Locate the cell with the specified text and output its [X, Y] center coordinate. 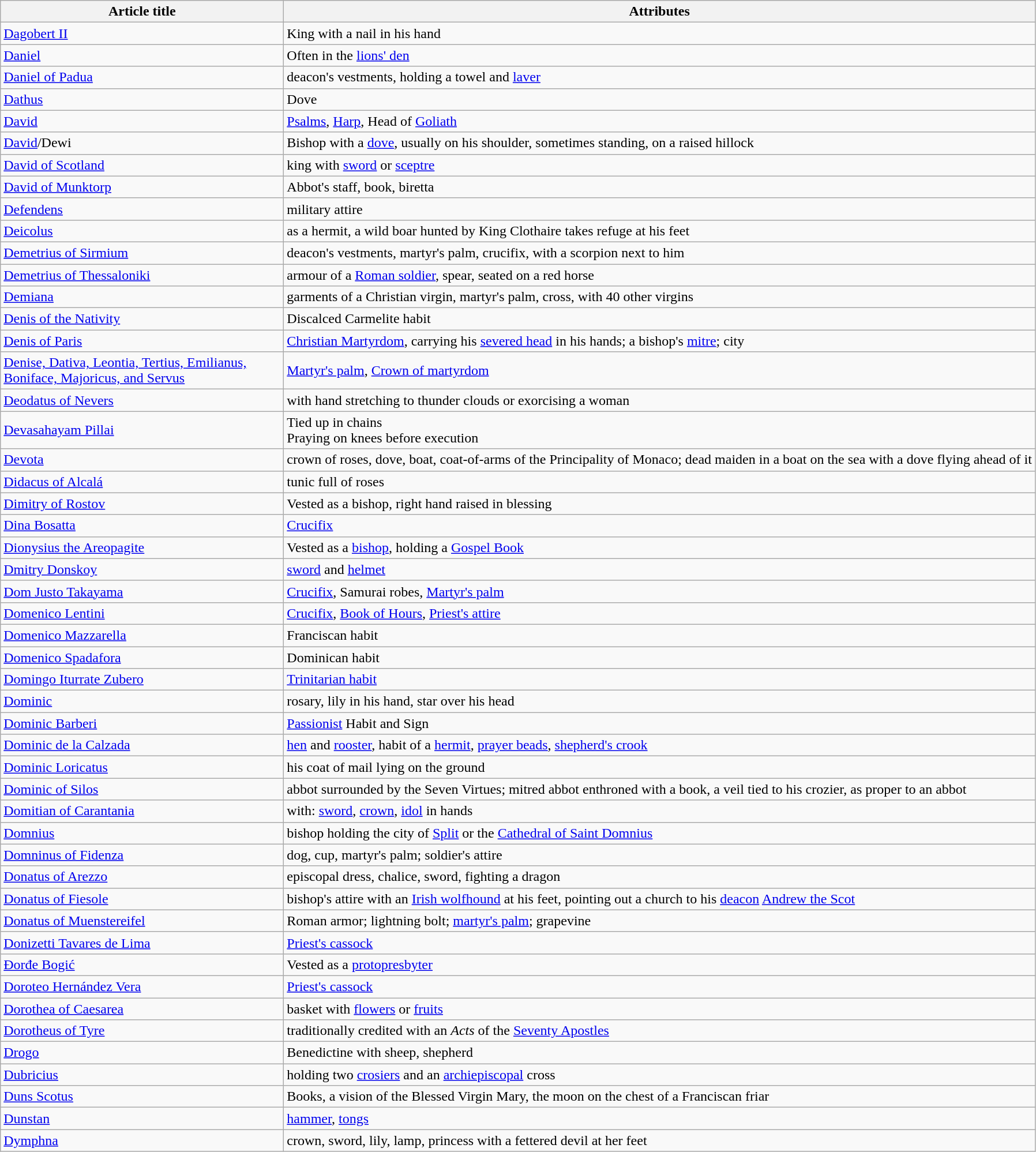
sword and helmet [660, 569]
Tied up in chainsPraying on knees before execution [660, 430]
Drogo [142, 1053]
Donatus of Arezzo [142, 877]
Daniel of Padua [142, 77]
Doroteo Hernández Vera [142, 986]
his coat of mail lying on the ground [660, 767]
Crucifix [660, 526]
Dunstan [142, 1119]
Dominic Barberi [142, 723]
Domenico Lentini [142, 613]
David [142, 121]
Deicolus [142, 231]
Domingo Iturrate Zubero [142, 680]
dog, cup, martyr's palm; soldier's attire [660, 855]
Donatus of Fiesole [142, 899]
Dominic of Silos [142, 789]
hammer, tongs [660, 1119]
King with a nail in his hand [660, 33]
Daniel [142, 55]
Duns Scotus [142, 1097]
Dom Justo Takayama [142, 591]
crown, sword, lily, lamp, princess with a fettered devil at her feet [660, 1140]
Christian Martyrdom, carrying his severed head in his hands; a bishop's mitre; city [660, 341]
David/Dewi [142, 143]
armour of a Roman soldier, spear, seated on a red horse [660, 275]
Martyr's palm, Crown of martyrdom [660, 370]
with hand stretching to thunder clouds or exorcising a woman [660, 400]
Books, a vision of the Blessed Virgin Mary, the moon on the chest of a Franciscan friar [660, 1097]
basket with flowers or fruits [660, 1009]
Dubricius [142, 1075]
military attire [660, 209]
Vested as a bishop, holding a Gospel Book [660, 547]
Denis of the Nativity [142, 319]
Crucifix, Book of Hours, Priest's attire [660, 613]
Domenico Mazzarella [142, 635]
Vested as a protopresbyter [660, 965]
Dominican habit [660, 657]
Demetrius of Thessaloniki [142, 275]
Trinitarian habit [660, 680]
Passionist Habit and Sign [660, 723]
Denis of Paris [142, 341]
Psalms, Harp, Head of Goliath [660, 121]
Donatus of Muenstereifel [142, 921]
Devasahayam Pillai [142, 430]
Attributes [660, 12]
Dimitry of Rostov [142, 504]
Donizetti Tavares de Lima [142, 943]
Article title [142, 12]
Didacus of Alcalá [142, 482]
David of Munktorp [142, 187]
Defendens [142, 209]
garments of a Christian virgin, martyr's palm, cross, with 40 other virgins [660, 297]
Devota [142, 460]
Denise, Dativa, Leontia, Tertius, Emilianus, Boniface, Majoricus, and Servus [142, 370]
holding two crosiers and an archiepiscopal cross [660, 1075]
bishop's attire with an Irish wolfhound at his feet, pointing out a church to his deacon Andrew the Scot [660, 899]
Dina Bosatta [142, 526]
Dathus [142, 99]
Dominic Loricatus [142, 767]
Demiana [142, 297]
Deodatus of Nevers [142, 400]
Dymphna [142, 1140]
Crucifix, Samurai robes, Martyr's palm [660, 591]
traditionally credited with an Acts of the Seventy Apostles [660, 1031]
Abbot's staff, book, biretta [660, 187]
tunic full of roses [660, 482]
Domenico Spadafora [142, 657]
Bishop with a dove, usually on his shoulder, sometimes standing, on a raised hillock [660, 143]
Dominic de la Calzada [142, 745]
Domninus of Fidenza [142, 855]
Domnius [142, 833]
Dorotheus of Tyre [142, 1031]
Dionysius the Areopagite [142, 547]
Đorđe Bogić [142, 965]
Domitian of Carantania [142, 811]
rosary, lily in his hand, star over his head [660, 701]
abbot surrounded by the Seven Virtues; mitred abbot enthroned with a book, a veil tied to his crozier, as proper to an abbot [660, 789]
episcopal dress, chalice, sword, fighting a dragon [660, 877]
hen and rooster, habit of a hermit, prayer beads, shepherd's crook [660, 745]
Benedictine with sheep, shepherd [660, 1053]
deacon's vestments, holding a towel and laver [660, 77]
Dagobert II [142, 33]
as a hermit, a wild boar hunted by King Clothaire takes refuge at his feet [660, 231]
Roman armor; lightning bolt; martyr's palm; grapevine [660, 921]
Dorothea of Caesarea [142, 1009]
Dominic [142, 701]
Dmitry Donskoy [142, 569]
Often in the lions' den [660, 55]
Dove [660, 99]
Discalced Carmelite habit [660, 319]
Franciscan habit [660, 635]
king with sword or sceptre [660, 165]
Vested as a bishop, right hand raised in blessing [660, 504]
deacon's vestments, martyr's palm, crucifix, with a scorpion next to him [660, 253]
Demetrius of Sirmium [142, 253]
crown of roses, dove, boat, coat-of-arms of the Principality of Monaco; dead maiden in a boat on the sea with a dove flying ahead of it [660, 460]
bishop holding the city of Split or the Cathedral of Saint Domnius [660, 833]
David of Scotland [142, 165]
with: sword, crown, idol in hands [660, 811]
